From the cell containing the given text, extract its center point as [x, y] coordinate. 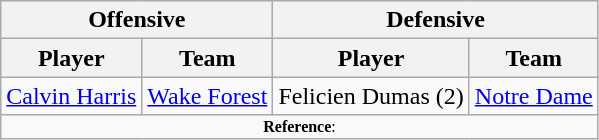
Calvin Harris [72, 96]
Wake Forest [208, 96]
Notre Dame [534, 96]
Offensive [137, 20]
Reference: [300, 127]
Felicien Dumas (2) [371, 96]
Defensive [436, 20]
